Locate the cell with the specified text and output its [X, Y] center coordinate. 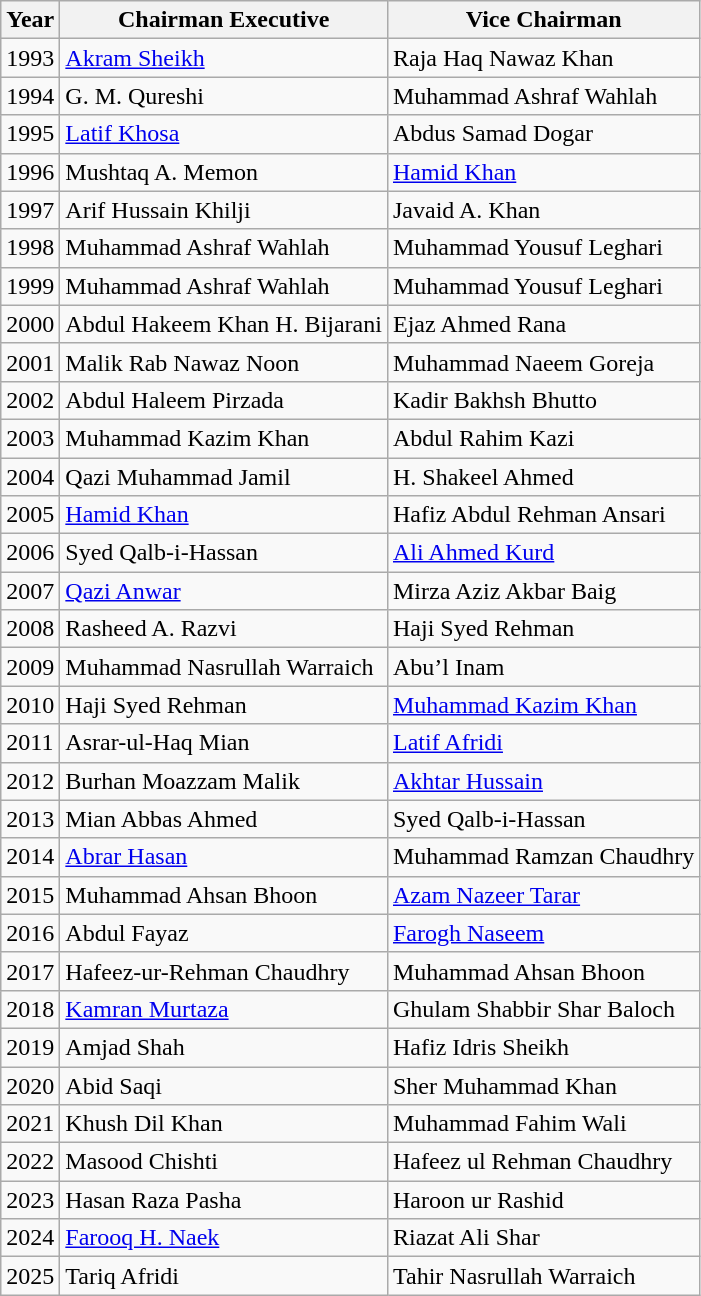
2016 [30, 933]
1993 [30, 58]
2024 [30, 1238]
Qazi Muhammad Jamil [224, 477]
Asrar-ul-Haq Mian [224, 743]
2006 [30, 553]
2001 [30, 362]
2025 [30, 1276]
Abdul Fayaz [224, 933]
Abdul Rahim Kazi [543, 438]
Mirza Aziz Akbar Baig [543, 591]
Akram Sheikh [224, 58]
2007 [30, 591]
Abdus Samad Dogar [543, 134]
Abdul Hakeem Khan H. Bijarani [224, 324]
Tariq Afridi [224, 1276]
2008 [30, 629]
Latif Afridi [543, 743]
2012 [30, 781]
2020 [30, 1085]
2021 [30, 1124]
Muhammad Naeem Goreja [543, 362]
H. Shakeel Ahmed [543, 477]
Muhammad Ramzan Chaudhry [543, 857]
Amjad Shah [224, 1047]
Farooq H. Naek [224, 1238]
2015 [30, 895]
Sher Muhammad Khan [543, 1085]
1996 [30, 172]
Khush Dil Khan [224, 1124]
2003 [30, 438]
Hafiz Idris Sheikh [543, 1047]
1998 [30, 248]
Vice Chairman [543, 20]
2004 [30, 477]
Farogh Naseem [543, 933]
Hafiz Abdul Rehman Ansari [543, 515]
G. M. Qureshi [224, 96]
2011 [30, 743]
Abrar Hasan [224, 857]
Muhammad Fahim Wali [543, 1124]
Haroon ur Rashid [543, 1200]
Arif Hussain Khilji [224, 210]
Abu’l Inam [543, 667]
2009 [30, 667]
1994 [30, 96]
2023 [30, 1200]
2005 [30, 515]
Mian Abbas Ahmed [224, 819]
Malik Rab Nawaz Noon [224, 362]
2018 [30, 1009]
2000 [30, 324]
Ejaz Ahmed Rana [543, 324]
2013 [30, 819]
Hafeez-ur-Rehman Chaudhry [224, 971]
Year [30, 20]
2017 [30, 971]
Abid Saqi [224, 1085]
2002 [30, 400]
Muhammad Nasrullah Warraich [224, 667]
1999 [30, 286]
Abdul Haleem Pirzada [224, 400]
Kadir Bakhsh Bhutto [543, 400]
Tahir Nasrullah Warraich [543, 1276]
Rasheed A. Razvi [224, 629]
Burhan Moazzam Malik [224, 781]
Ghulam Shabbir Shar Baloch [543, 1009]
2014 [30, 857]
Raja Haq Nawaz Khan [543, 58]
Azam Nazeer Tarar [543, 895]
Qazi Anwar [224, 591]
1995 [30, 134]
Kamran Murtaza [224, 1009]
2010 [30, 705]
Ali Ahmed Kurd [543, 553]
Akhtar Hussain [543, 781]
1997 [30, 210]
2022 [30, 1162]
Chairman Executive [224, 20]
Hafeez ul Rehman Chaudhry [543, 1162]
Hasan Raza Pasha [224, 1200]
Riazat Ali Shar [543, 1238]
Latif Khosa [224, 134]
Javaid A. Khan [543, 210]
Masood Chishti [224, 1162]
2019 [30, 1047]
Mushtaq A. Memon [224, 172]
